Scan for the cell matching the given text and deliver its (X, Y) coordinate at center. 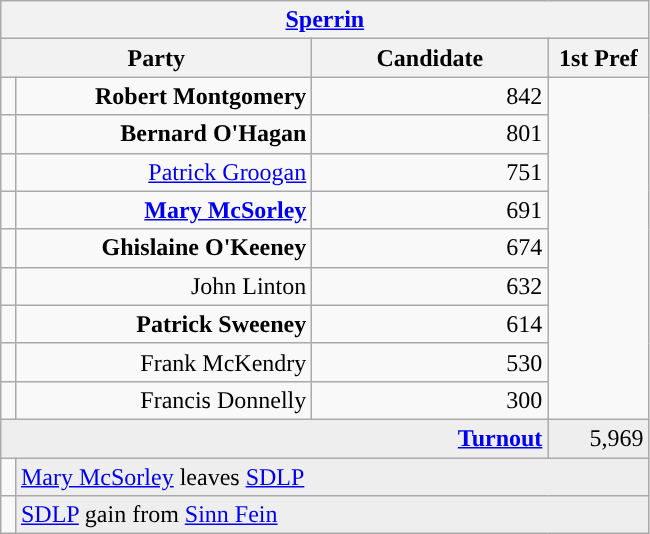
John Linton (163, 286)
Bernard O'Hagan (163, 134)
614 (430, 324)
801 (430, 134)
Patrick Sweeney (163, 324)
Party (156, 58)
Sperrin (325, 20)
751 (430, 172)
Mary McSorley leaves SDLP (332, 477)
Ghislaine O'Keeney (163, 248)
5,969 (598, 438)
674 (430, 248)
300 (430, 400)
Patrick Groogan (163, 172)
Robert Montgomery (163, 96)
842 (430, 96)
1st Pref (598, 58)
Frank McKendry (163, 362)
Francis Donnelly (163, 400)
Mary McSorley (163, 210)
530 (430, 362)
Turnout (274, 438)
Candidate (430, 58)
632 (430, 286)
691 (430, 210)
SDLP gain from Sinn Fein (332, 515)
